Identify which cell holds the provided text, then report its [X, Y] central coordinate. 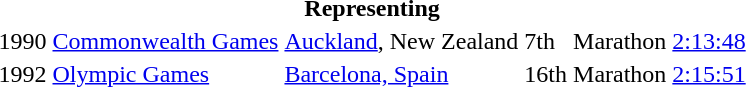
Marathon [620, 41]
7th [546, 41]
Commonwealth Games [166, 41]
Auckland, New Zealand [402, 41]
